Detect which cell encompasses the target text, then output its [x, y] center coordinate. 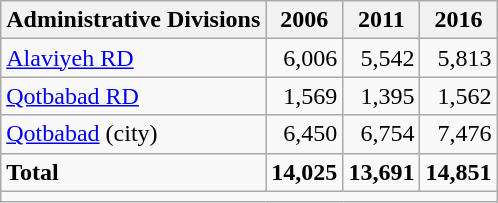
Qotbabad (city) [134, 134]
2006 [304, 20]
Alaviyeh RD [134, 58]
6,006 [304, 58]
1,395 [382, 96]
6,754 [382, 134]
5,813 [458, 58]
14,025 [304, 172]
Administrative Divisions [134, 20]
1,562 [458, 96]
1,569 [304, 96]
6,450 [304, 134]
14,851 [458, 172]
2016 [458, 20]
13,691 [382, 172]
Total [134, 172]
7,476 [458, 134]
2011 [382, 20]
Qotbabad RD [134, 96]
5,542 [382, 58]
